Output the (X, Y) coordinate of the center of the cell containing the given text.  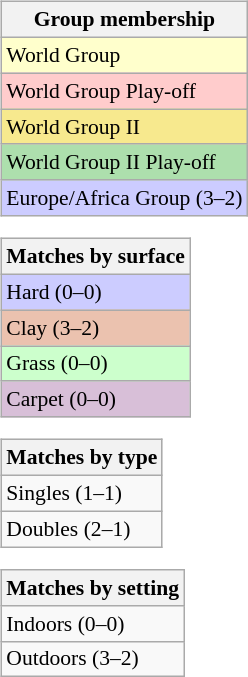
Grass (0–0) (96, 364)
Matches by surface (96, 257)
Singles (1–1) (82, 494)
Indoors (0–0) (92, 623)
Outdoors (3–2) (92, 659)
World Group (124, 55)
Doubles (2–1) (82, 529)
Hard (0–0) (96, 292)
World Group II Play-off (124, 162)
Matches by setting (92, 588)
World Group II (124, 127)
Carpet (0–0) (96, 399)
Europe/Africa Group (3–2) (124, 198)
Matches by type (82, 458)
World Group Play-off (124, 91)
Group membership (124, 20)
Clay (3–2) (96, 328)
